Locate the cell with the specified text and output its [x, y] center coordinate. 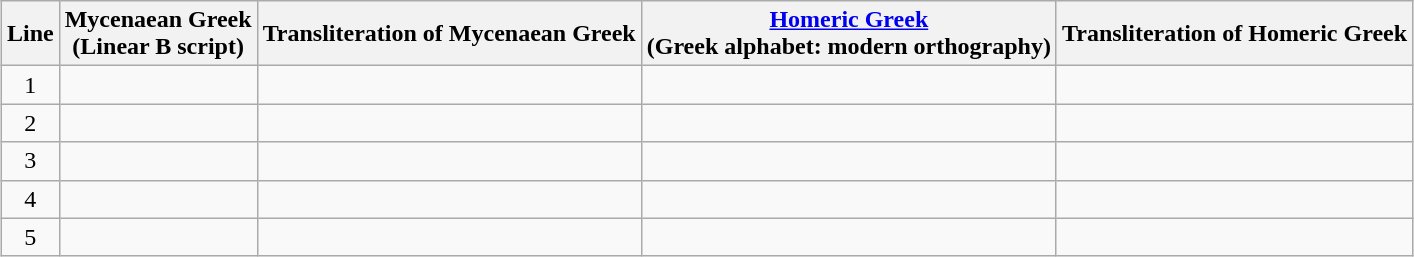
Homeric Greek(Greek alphabet: modern orthography) [848, 34]
Mycenaean Greek(Linear B script) [158, 34]
1 [30, 85]
3 [30, 161]
Transliteration of Mycenaean Greek [449, 34]
Transliteration of Homeric Greek [1234, 34]
2 [30, 123]
Line [30, 34]
4 [30, 199]
5 [30, 237]
